Find where the given text appears and provide that cell's center as (X, Y) coordinate. 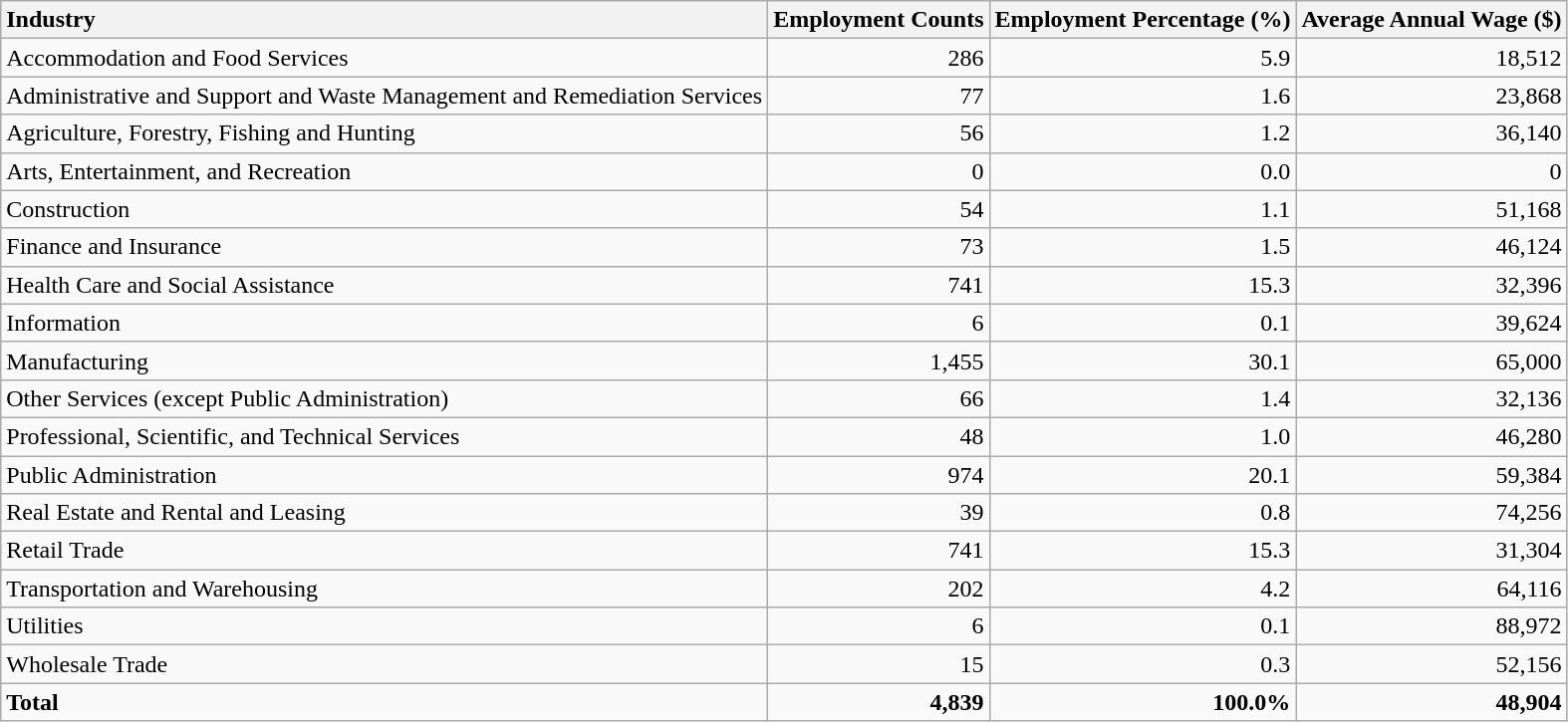
Arts, Entertainment, and Recreation (385, 171)
56 (879, 133)
66 (879, 398)
4,839 (879, 702)
0.8 (1143, 513)
Utilities (385, 626)
51,168 (1432, 209)
Construction (385, 209)
39 (879, 513)
202 (879, 589)
23,868 (1432, 96)
Retail Trade (385, 551)
Public Administration (385, 475)
32,136 (1432, 398)
65,000 (1432, 361)
73 (879, 247)
1.4 (1143, 398)
Employment Percentage (%) (1143, 20)
Real Estate and Rental and Leasing (385, 513)
74,256 (1432, 513)
77 (879, 96)
54 (879, 209)
18,512 (1432, 58)
1.2 (1143, 133)
31,304 (1432, 551)
36,140 (1432, 133)
39,624 (1432, 323)
Employment Counts (879, 20)
5.9 (1143, 58)
Health Care and Social Assistance (385, 285)
Other Services (except Public Administration) (385, 398)
Manufacturing (385, 361)
Average Annual Wage ($) (1432, 20)
52,156 (1432, 664)
Agriculture, Forestry, Fishing and Hunting (385, 133)
Transportation and Warehousing (385, 589)
32,396 (1432, 285)
1.0 (1143, 436)
1.1 (1143, 209)
46,280 (1432, 436)
48 (879, 436)
Wholesale Trade (385, 664)
1.5 (1143, 247)
Information (385, 323)
974 (879, 475)
286 (879, 58)
46,124 (1432, 247)
1.6 (1143, 96)
0.3 (1143, 664)
Administrative and Support and Waste Management and Remediation Services (385, 96)
Accommodation and Food Services (385, 58)
88,972 (1432, 626)
Finance and Insurance (385, 247)
4.2 (1143, 589)
Professional, Scientific, and Technical Services (385, 436)
1,455 (879, 361)
100.0% (1143, 702)
64,116 (1432, 589)
30.1 (1143, 361)
15 (879, 664)
20.1 (1143, 475)
59,384 (1432, 475)
Industry (385, 20)
Total (385, 702)
0.0 (1143, 171)
48,904 (1432, 702)
